Pinpoint the cell where the given text exists, returning its [X, Y] midpoint coordinate. 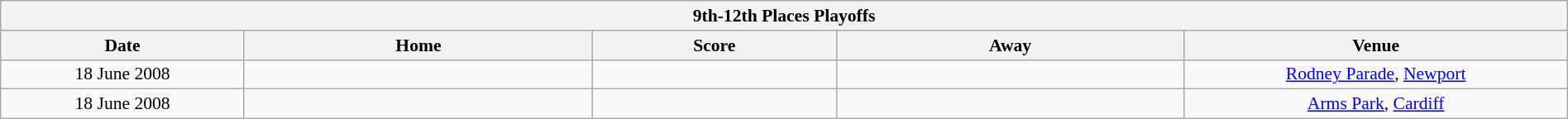
Score [715, 45]
Rodney Parade, Newport [1376, 74]
Arms Park, Cardiff [1376, 104]
9th-12th Places Playoffs [784, 16]
Home [418, 45]
Date [122, 45]
Away [1011, 45]
Venue [1376, 45]
